Detect which cell encompasses the target text, then output its [X, Y] center coordinate. 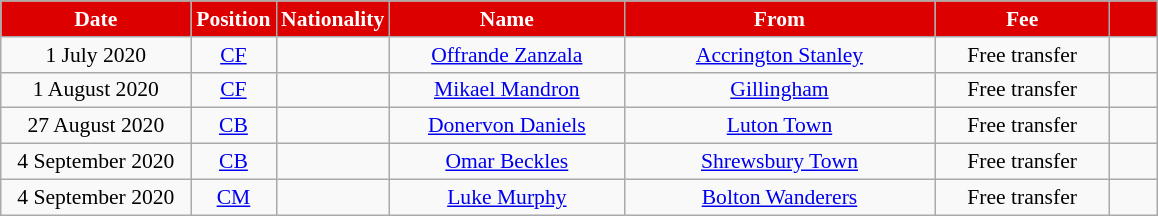
Omar Beckles [506, 162]
Luke Murphy [506, 197]
27 August 2020 [96, 126]
1 July 2020 [96, 55]
CM [234, 197]
Name [506, 19]
Donervon Daniels [506, 126]
From [779, 19]
Position [234, 19]
1 August 2020 [96, 90]
Shrewsbury Town [779, 162]
Bolton Wanderers [779, 197]
Mikael Mandron [506, 90]
Nationality [332, 19]
Fee [1022, 19]
Luton Town [779, 126]
Offrande Zanzala [506, 55]
Date [96, 19]
Gillingham [779, 90]
Accrington Stanley [779, 55]
